Detect which cell encompasses the target text, then output its (x, y) center coordinate. 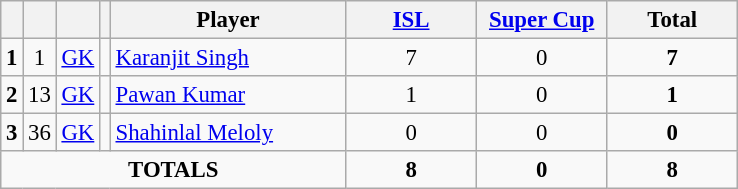
Total (672, 20)
TOTALS (174, 170)
ISL (412, 20)
Super Cup (542, 20)
3 (12, 133)
Karanjit Singh (228, 58)
36 (40, 133)
Shahinlal Meloly (228, 133)
2 (12, 95)
Player (228, 20)
Pawan Kumar (228, 95)
13 (40, 95)
